Identify which cell holds the provided text, then report its [X, Y] central coordinate. 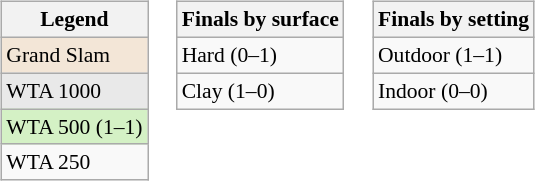
Outdoor (1–1) [454, 55]
WTA 1000 [74, 91]
Clay (1–0) [260, 91]
WTA 500 (1–1) [74, 127]
Legend [74, 20]
Finals by setting [454, 20]
Finals by surface [260, 20]
Hard (0–1) [260, 55]
Indoor (0–0) [454, 91]
Grand Slam [74, 55]
WTA 250 [74, 162]
